Return the (X, Y) coordinate for the center point of the cell that contains the specified text.  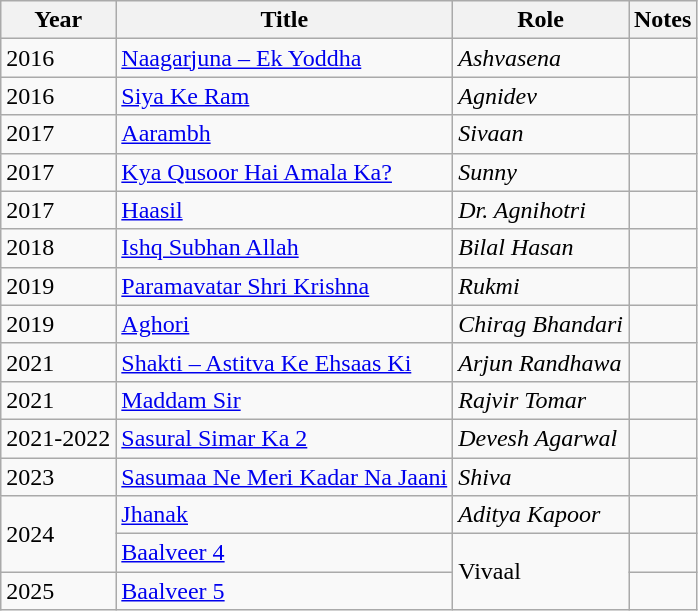
Devesh Agarwal (541, 438)
Dr. Agnihotri (541, 210)
Rukmi (541, 286)
Shiva (541, 477)
Notes (662, 20)
Aghori (284, 324)
Naagarjuna – Ek Yoddha (284, 58)
Sivaan (541, 134)
Baalveer 5 (284, 591)
Haasil (284, 210)
Title (284, 20)
Bilal Hasan (541, 248)
Aarambh (284, 134)
2024 (58, 534)
2021-2022 (58, 438)
Agnidev (541, 96)
Baalveer 4 (284, 553)
Shakti – Astitva Ke Ehsaas Ki (284, 362)
Role (541, 20)
Vivaal (541, 572)
Sasumaa Ne Meri Kadar Na Jaani (284, 477)
2025 (58, 591)
Sasural Simar Ka 2 (284, 438)
Jhanak (284, 515)
Paramavatar Shri Krishna (284, 286)
2018 (58, 248)
Siya Ke Ram (284, 96)
Maddam Sir (284, 400)
Kya Qusoor Hai Amala Ka? (284, 172)
Aditya Kapoor (541, 515)
Year (58, 20)
2023 (58, 477)
Rajvir Tomar (541, 400)
Sunny (541, 172)
Ashvasena (541, 58)
Arjun Randhawa (541, 362)
Chirag Bhandari (541, 324)
Ishq Subhan Allah (284, 248)
